Provide the [X, Y] coordinate of the cell's center where the given text is located.  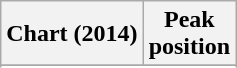
Peakposition [189, 34]
Chart (2014) [72, 34]
